Extract the [X, Y] coordinate from the center of the cell holding the provided text.  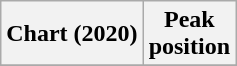
Peakposition [189, 34]
Chart (2020) [72, 34]
